From the cell containing the given text, extract its center point as (X, Y) coordinate. 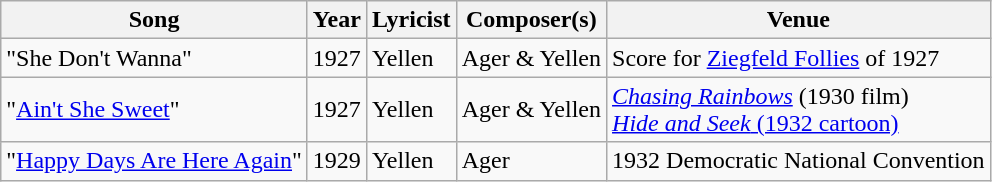
Score for Ziegfeld Follies of 1927 (799, 58)
"Happy Days Are Here Again" (154, 161)
Year (336, 20)
Ager (531, 161)
Venue (799, 20)
"She Don't Wanna" (154, 58)
Chasing Rainbows (1930 film)Hide and Seek (1932 cartoon) (799, 110)
"Ain't She Sweet" (154, 110)
1932 Democratic National Convention (799, 161)
Lyricist (411, 20)
1929 (336, 161)
Composer(s) (531, 20)
Song (154, 20)
